Extract the [X, Y] coordinate from the center of the cell holding the provided text.  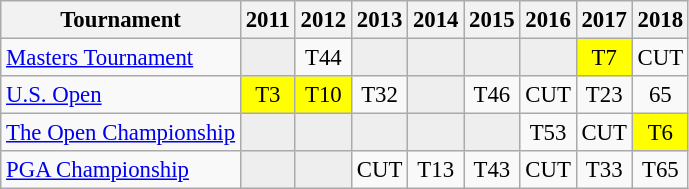
Masters Tournament [121, 58]
T13 [436, 170]
T33 [604, 170]
T43 [492, 170]
65 [660, 95]
T53 [548, 133]
PGA Championship [121, 170]
2011 [268, 20]
T32 [379, 95]
Tournament [121, 20]
T6 [660, 133]
2013 [379, 20]
2016 [548, 20]
The Open Championship [121, 133]
2012 [323, 20]
2017 [604, 20]
T44 [323, 58]
T65 [660, 170]
T23 [604, 95]
T7 [604, 58]
T46 [492, 95]
U.S. Open [121, 95]
2014 [436, 20]
T10 [323, 95]
2018 [660, 20]
2015 [492, 20]
T3 [268, 95]
